For the text-containing cell, return its midpoint in [X, Y] coordinate format. 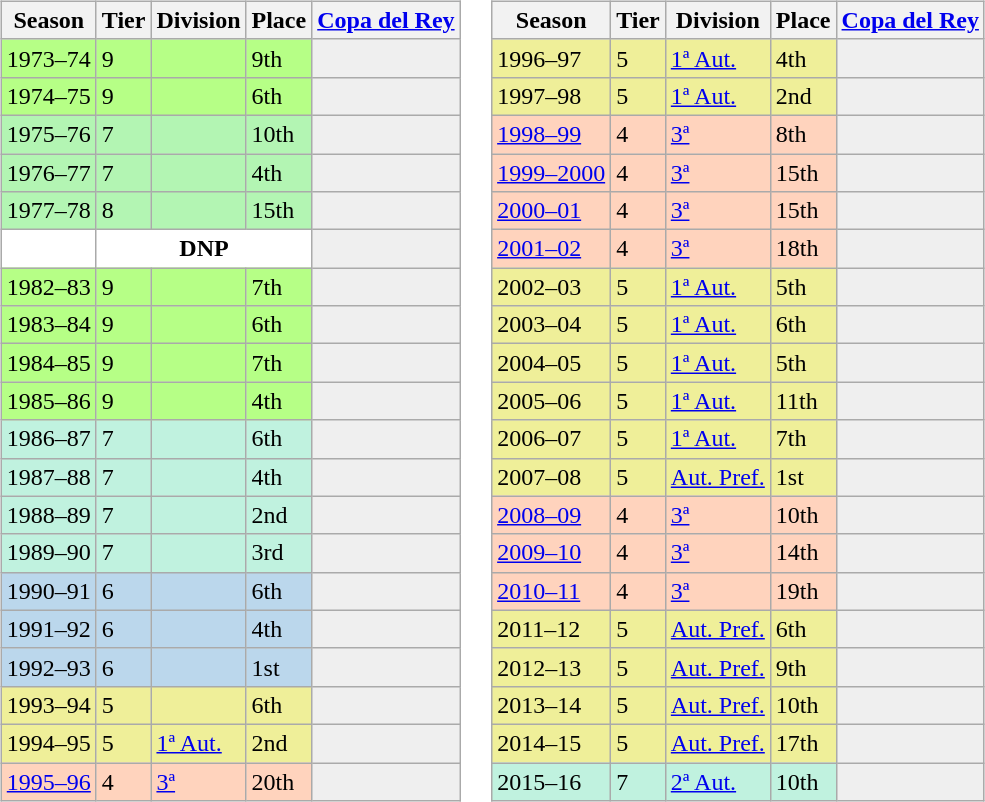
1974–75 [48, 96]
18th [803, 249]
2014–15 [552, 743]
1985–86 [48, 401]
1998–99 [552, 134]
1986–87 [48, 439]
2001–02 [552, 249]
1975–76 [48, 134]
2002–03 [552, 287]
1997–98 [552, 96]
2000–01 [552, 211]
2005–06 [552, 401]
3rd [279, 553]
2015–16 [552, 781]
1976–77 [48, 173]
1983–84 [48, 325]
2010–11 [552, 591]
1982–83 [48, 287]
1973–74 [48, 58]
2004–05 [552, 363]
8th [803, 134]
2011–12 [552, 629]
1992–93 [48, 667]
1993–94 [48, 705]
2003–04 [552, 325]
1989–90 [48, 553]
2007–08 [552, 477]
1995–96 [48, 781]
1984–85 [48, 363]
2006–07 [552, 439]
11th [803, 401]
1987–88 [48, 477]
DNP [204, 249]
2009–10 [552, 553]
1996–97 [552, 58]
17th [803, 743]
1988–89 [48, 515]
1977–78 [48, 211]
8 [124, 211]
19th [803, 591]
2012–13 [552, 667]
1994–95 [48, 743]
1991–92 [48, 629]
2008–09 [552, 515]
1990–91 [48, 591]
20th [279, 781]
2ª Aut. [718, 781]
14th [803, 553]
2013–14 [552, 705]
1999–2000 [552, 173]
